Extract the (X, Y) coordinate from the center of the cell holding the provided text.  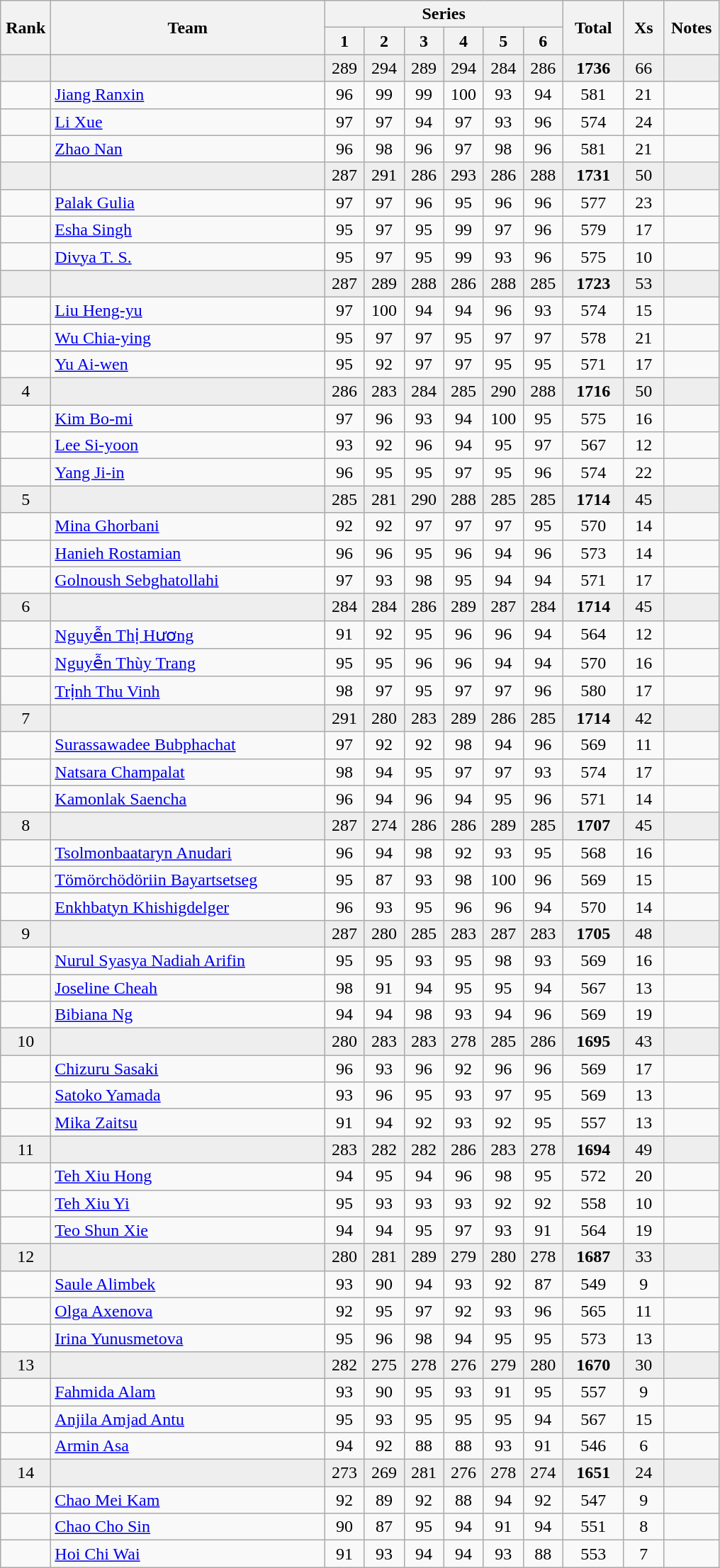
1 (344, 41)
Chizuru Sasaki (188, 1069)
89 (384, 1500)
547 (593, 1500)
49 (643, 1149)
1695 (593, 1042)
Tsolmonbaataryn Anudari (188, 853)
1687 (593, 1257)
Hoi Chi Wai (188, 1554)
579 (593, 229)
Kamonlak Saencha (188, 799)
1670 (593, 1365)
Golnoush Sebghatollahi (188, 580)
549 (593, 1284)
30 (643, 1365)
Yang Ji-in (188, 472)
Joseline Cheah (188, 988)
Nguyễn Thị Hương (188, 635)
275 (384, 1365)
Jiang Ranxin (188, 95)
Lee Si-yoon (188, 445)
1723 (593, 283)
Nguyễn Thùy Trang (188, 663)
Liu Heng-yu (188, 310)
565 (593, 1311)
Armin Asa (188, 1446)
Satoko Yamada (188, 1096)
Wu Chia-ying (188, 338)
Fahmida Alam (188, 1392)
66 (643, 68)
43 (643, 1042)
Saule Alimbek (188, 1284)
42 (643, 718)
Teh Xiu Yi (188, 1203)
Natsara Champalat (188, 772)
3 (424, 41)
Total (593, 28)
572 (593, 1176)
Bibiana Ng (188, 1015)
1651 (593, 1473)
Mina Ghorbani (188, 526)
Rank (26, 28)
1716 (593, 392)
Li Xue (188, 122)
Surassawadee Bubphachat (188, 745)
269 (384, 1473)
546 (593, 1446)
1694 (593, 1149)
Trịnh Thu Vinh (188, 691)
53 (643, 283)
33 (643, 1257)
580 (593, 691)
558 (593, 1203)
Kim Bo-mi (188, 419)
293 (463, 176)
Notes (692, 28)
Zhao Nan (188, 149)
Chao Mei Kam (188, 1500)
Mika Zaitsu (188, 1123)
Teo Shun Xie (188, 1230)
Xs (643, 28)
Enkhbatyn Khishigdelger (188, 907)
23 (643, 203)
Divya T. S. (188, 256)
2 (384, 41)
Anjila Amjad Antu (188, 1419)
1707 (593, 826)
1736 (593, 68)
Teh Xiu Hong (188, 1176)
Palak Gulia (188, 203)
551 (593, 1527)
Series (444, 14)
Yu Ai-wen (188, 365)
578 (593, 338)
1705 (593, 933)
577 (593, 203)
Chao Cho Sin (188, 1527)
273 (344, 1473)
20 (643, 1176)
Tömörchödöriin Bayartsetseg (188, 880)
553 (593, 1554)
568 (593, 853)
48 (643, 933)
Irina Yunusmetova (188, 1338)
Hanieh Rostamian (188, 553)
Esha Singh (188, 229)
Nurul Syasya Nadiah Arifin (188, 960)
22 (643, 472)
Team (188, 28)
1731 (593, 176)
Olga Axenova (188, 1311)
